Capture the cell that displays the provided text and extract its [x, y] central coordinate. 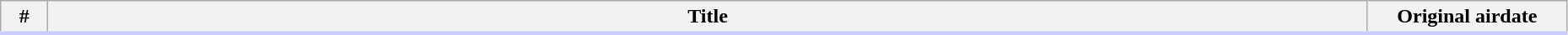
Title [708, 17]
Original airdate [1467, 17]
# [24, 17]
